Output the (X, Y) coordinate of the center of the cell containing the given text.  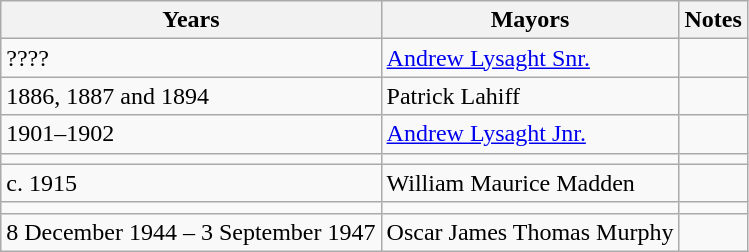
Years (191, 20)
1901–1902 (191, 134)
1886, 1887 and 1894 (191, 96)
Andrew Lysaght Snr. (530, 58)
Andrew Lysaght Jnr. (530, 134)
William Maurice Madden (530, 183)
Notes (713, 20)
Mayors (530, 20)
Patrick Lahiff (530, 96)
Oscar James Thomas Murphy (530, 232)
???? (191, 58)
c. 1915 (191, 183)
8 December 1944 – 3 September 1947 (191, 232)
